Determine the (x, y) coordinate at the center of the cell enclosing the given text.  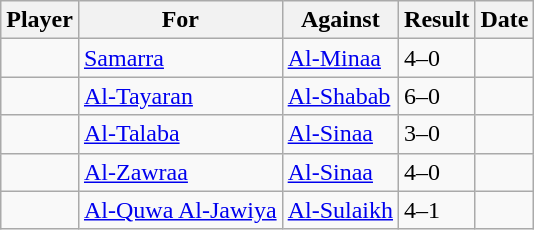
Player (40, 20)
Al-Sulaikh (340, 210)
Result (437, 20)
Al-Tayaran (180, 96)
Against (340, 20)
Date (504, 20)
Al-Minaa (340, 58)
3–0 (437, 134)
For (180, 20)
Al-Talaba (180, 134)
4–1 (437, 210)
Al-Zawraa (180, 172)
Al-Shabab (340, 96)
6–0 (437, 96)
Samarra (180, 58)
Al-Quwa Al-Jawiya (180, 210)
